Find where the given text appears and provide that cell's center as [x, y] coordinate. 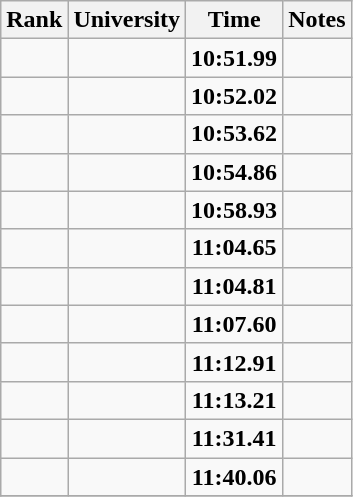
11:31.41 [234, 438]
Time [234, 20]
10:51.99 [234, 58]
11:40.06 [234, 477]
11:04.81 [234, 286]
10:58.93 [234, 210]
10:52.02 [234, 96]
11:04.65 [234, 248]
11:12.91 [234, 362]
10:53.62 [234, 134]
University [127, 20]
11:13.21 [234, 400]
10:54.86 [234, 172]
Rank [34, 20]
11:07.60 [234, 324]
Notes [317, 20]
